Detect which cell encompasses the target text, then output its (x, y) center coordinate. 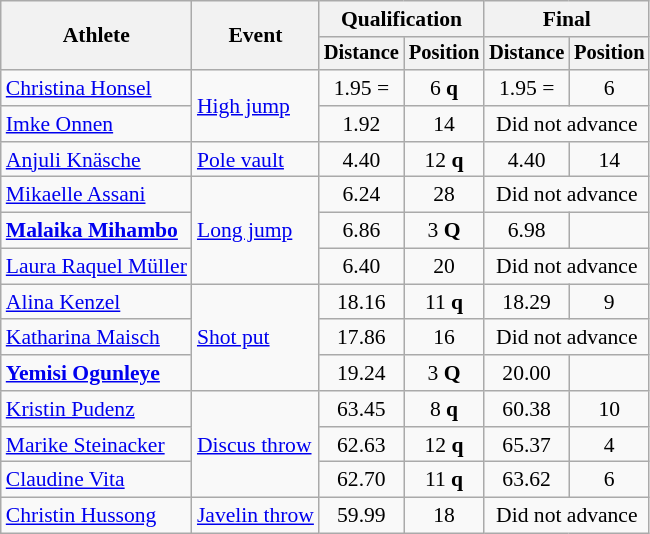
Claudine Vita (96, 480)
Laura Raquel Müller (96, 267)
Final (566, 19)
Qualification (402, 19)
Anjuli Knäsche (96, 160)
62.70 (362, 480)
Marike Steinacker (96, 445)
4 (609, 445)
60.38 (526, 409)
10 (609, 409)
Shot put (256, 338)
6 q (444, 88)
28 (444, 195)
63.62 (526, 480)
Kristin Pudenz (96, 409)
Discus throw (256, 444)
6.86 (362, 231)
6.98 (526, 231)
Athlete (96, 36)
Mikaelle Assani (96, 195)
19.24 (362, 373)
High jump (256, 106)
Christin Hussong (96, 516)
Pole vault (256, 160)
1.92 (362, 124)
65.37 (526, 445)
Long jump (256, 230)
59.99 (362, 516)
6.40 (362, 267)
18.29 (526, 302)
63.45 (362, 409)
18 (444, 516)
18.16 (362, 302)
Katharina Maisch (96, 338)
8 q (444, 409)
20 (444, 267)
17.86 (362, 338)
Alina Kenzel (96, 302)
6.24 (362, 195)
20.00 (526, 373)
62.63 (362, 445)
Yemisi Ogunleye (96, 373)
Malaika Mihambo (96, 231)
9 (609, 302)
Javelin throw (256, 516)
16 (444, 338)
Event (256, 36)
Christina Honsel (96, 88)
Imke Onnen (96, 124)
